Pinpoint the cell where the given text exists, returning its (X, Y) midpoint coordinate. 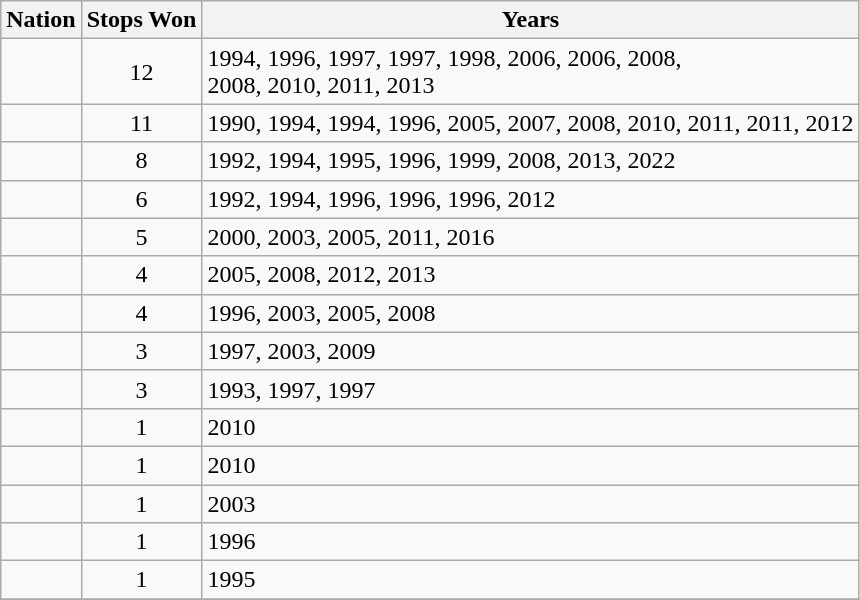
1992, 1994, 1996, 1996, 1996, 2012 (530, 199)
1995 (530, 580)
1992, 1994, 1995, 1996, 1999, 2008, 2013, 2022 (530, 161)
2000, 2003, 2005, 2011, 2016 (530, 237)
1996 (530, 542)
Stops Won (142, 20)
6 (142, 199)
12 (142, 72)
2005, 2008, 2012, 2013 (530, 275)
8 (142, 161)
Nation (41, 20)
5 (142, 237)
1990, 1994, 1994, 1996, 2005, 2007, 2008, 2010, 2011, 2011, 2012 (530, 123)
2003 (530, 503)
Years (530, 20)
1994, 1996, 1997, 1997, 1998, 2006, 2006, 2008,2008, 2010, 2011, 2013 (530, 72)
1996, 2003, 2005, 2008 (530, 313)
1993, 1997, 1997 (530, 389)
1997, 2003, 2009 (530, 351)
11 (142, 123)
